For the text-containing cell, return its midpoint in (X, Y) coordinate format. 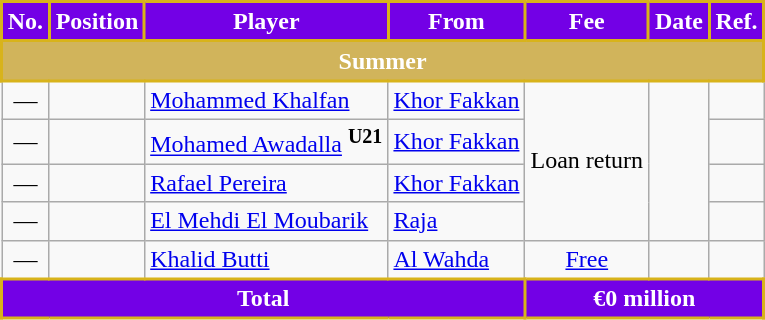
Mohamed Awadalla U21 (266, 142)
Loan return (587, 160)
Al Wahda (456, 260)
No. (26, 22)
Total (264, 299)
From (456, 22)
Player (266, 22)
Rafael Pereira (266, 183)
Fee (587, 22)
Raja (456, 221)
Ref. (736, 22)
Date (680, 22)
El Mehdi El Moubarik (266, 221)
Mohammed Khalfan (266, 100)
Khalid Butti (266, 260)
€0 million (644, 299)
Position (96, 22)
Summer (383, 61)
Free (587, 260)
